From the cell containing the given text, extract its center point as (x, y) coordinate. 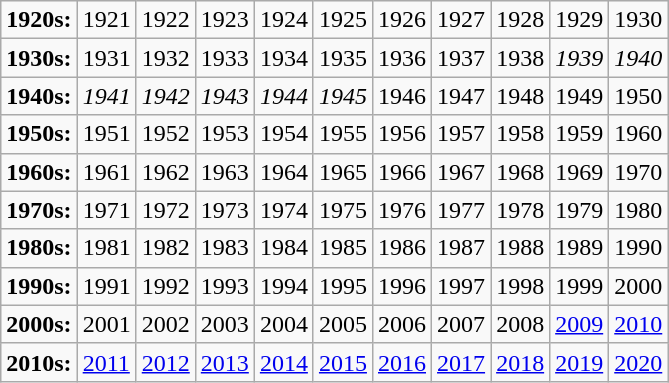
1985 (342, 248)
1953 (224, 134)
1943 (224, 96)
1945 (342, 96)
1940 (638, 58)
2003 (224, 324)
1977 (462, 210)
1933 (224, 58)
2010s: (39, 362)
1980s: (39, 248)
2013 (224, 362)
2000 (638, 286)
1948 (520, 96)
1939 (580, 58)
1946 (402, 96)
1990 (638, 248)
2015 (342, 362)
1928 (520, 20)
2005 (342, 324)
1921 (106, 20)
1979 (580, 210)
1930 (638, 20)
1981 (106, 248)
1983 (224, 248)
1994 (284, 286)
1927 (462, 20)
1926 (402, 20)
1958 (520, 134)
1984 (284, 248)
1955 (342, 134)
1970s: (39, 210)
1932 (166, 58)
1935 (342, 58)
1968 (520, 172)
1952 (166, 134)
1937 (462, 58)
2006 (402, 324)
1942 (166, 96)
2002 (166, 324)
1959 (580, 134)
1941 (106, 96)
2020 (638, 362)
1978 (520, 210)
1956 (402, 134)
1922 (166, 20)
1924 (284, 20)
1966 (402, 172)
1969 (580, 172)
1949 (580, 96)
1929 (580, 20)
1987 (462, 248)
1934 (284, 58)
1962 (166, 172)
1925 (342, 20)
2019 (580, 362)
1999 (580, 286)
1995 (342, 286)
1988 (520, 248)
1930s: (39, 58)
1976 (402, 210)
2007 (462, 324)
1963 (224, 172)
1965 (342, 172)
2000s: (39, 324)
1990s: (39, 286)
1967 (462, 172)
1938 (520, 58)
1931 (106, 58)
1974 (284, 210)
2009 (580, 324)
1993 (224, 286)
1954 (284, 134)
2010 (638, 324)
1991 (106, 286)
2017 (462, 362)
2016 (402, 362)
1964 (284, 172)
1973 (224, 210)
1950 (638, 96)
1989 (580, 248)
2014 (284, 362)
2008 (520, 324)
1920s: (39, 20)
1975 (342, 210)
1944 (284, 96)
2011 (106, 362)
1961 (106, 172)
1947 (462, 96)
1996 (402, 286)
1971 (106, 210)
1960 (638, 134)
1950s: (39, 134)
1998 (520, 286)
2004 (284, 324)
1980 (638, 210)
1951 (106, 134)
1940s: (39, 96)
1960s: (39, 172)
1997 (462, 286)
2018 (520, 362)
1957 (462, 134)
1923 (224, 20)
1982 (166, 248)
1986 (402, 248)
2012 (166, 362)
2001 (106, 324)
1970 (638, 172)
1936 (402, 58)
1972 (166, 210)
1992 (166, 286)
